Extract the [X, Y] coordinate from the center of the cell holding the provided text.  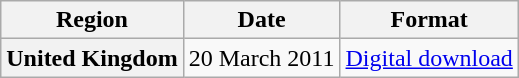
Region [92, 20]
United Kingdom [92, 58]
Date [262, 20]
Digital download [429, 58]
20 March 2011 [262, 58]
Format [429, 20]
